Output the [X, Y] coordinate of the center of the cell containing the given text.  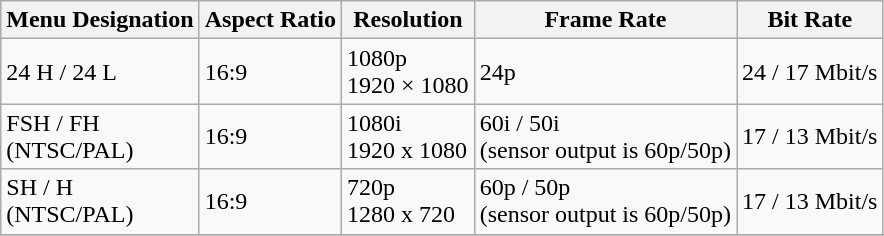
60p / 50p(sensor output is 60p/50p) [605, 202]
60i / 50i(sensor output is 60p/50p) [605, 136]
Frame Rate [605, 20]
1080p1920 × 1080 [408, 72]
Aspect Ratio [270, 20]
24 / 17 Mbit/s [810, 72]
Resolution [408, 20]
720p1280 x 720 [408, 202]
Menu Designation [100, 20]
24 H / 24 L [100, 72]
24p [605, 72]
Bit Rate [810, 20]
1080i1920 x 1080 [408, 136]
FSH / FH(NTSC/PAL) [100, 136]
SH / H(NTSC/PAL) [100, 202]
